Return [x, y] of the center of cell containing provided text 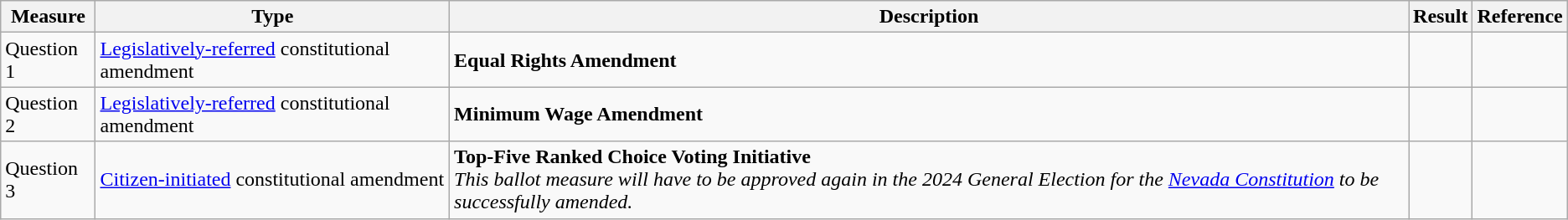
Question 1 [49, 60]
Result [1441, 17]
Type [273, 17]
Measure [49, 17]
Question 2 [49, 114]
Description [930, 17]
Citizen-initiated constitutional amendment [273, 180]
Reference [1519, 17]
Equal Rights Amendment [930, 60]
Question 3 [49, 180]
Minimum Wage Amendment [930, 114]
